Output the [x, y] coordinate of the center of the cell containing the given text.  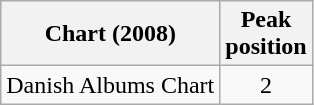
2 [266, 85]
Danish Albums Chart [110, 85]
Peakposition [266, 34]
Chart (2008) [110, 34]
